Provide the (X, Y) coordinate of the cell's center where the given text is located.  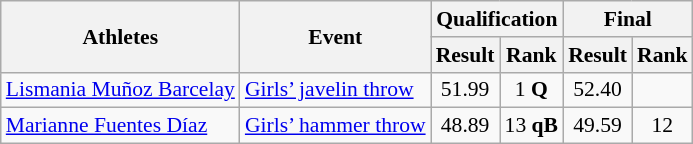
1 Q (532, 90)
Lismania Muñoz Barcelay (120, 90)
Girls’ javelin throw (336, 90)
13 qB (532, 126)
Event (336, 36)
12 (662, 126)
Athletes (120, 36)
52.40 (598, 90)
51.99 (466, 90)
Girls’ hammer throw (336, 126)
Marianne Fuentes Díaz (120, 126)
Final (628, 19)
48.89 (466, 126)
49.59 (598, 126)
Qualification (497, 19)
